Return the [X, Y] coordinate for the center point of the cell that contains the specified text.  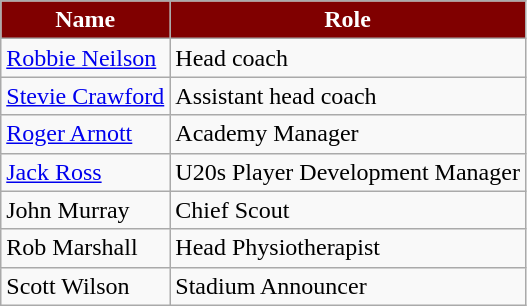
Stadium Announcer [348, 286]
Chief Scout [348, 210]
U20s Player Development Manager [348, 172]
Role [348, 20]
Head coach [348, 58]
Name [86, 20]
Roger Arnott [86, 134]
Rob Marshall [86, 248]
Jack Ross [86, 172]
Head Physiotherapist [348, 248]
Stevie Crawford [86, 96]
John Murray [86, 210]
Assistant head coach [348, 96]
Robbie Neilson [86, 58]
Scott Wilson [86, 286]
Academy Manager [348, 134]
